Find where the given text appears and provide that cell's center as (X, Y) coordinate. 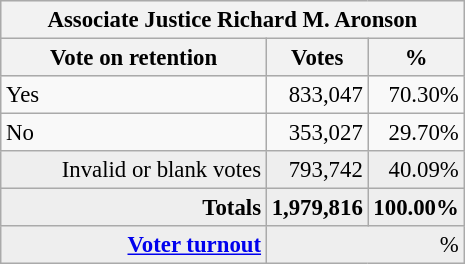
29.70% (416, 133)
Vote on retention (134, 58)
Invalid or blank votes (134, 170)
No (134, 133)
Associate Justice Richard M. Aronson (232, 20)
793,742 (317, 170)
1,979,816 (317, 208)
Voter turnout (134, 245)
40.09% (416, 170)
353,027 (317, 133)
100.00% (416, 208)
Totals (134, 208)
70.30% (416, 95)
Votes (317, 58)
833,047 (317, 95)
Yes (134, 95)
